Determine the (x, y) coordinate at the center of the cell enclosing the given text.  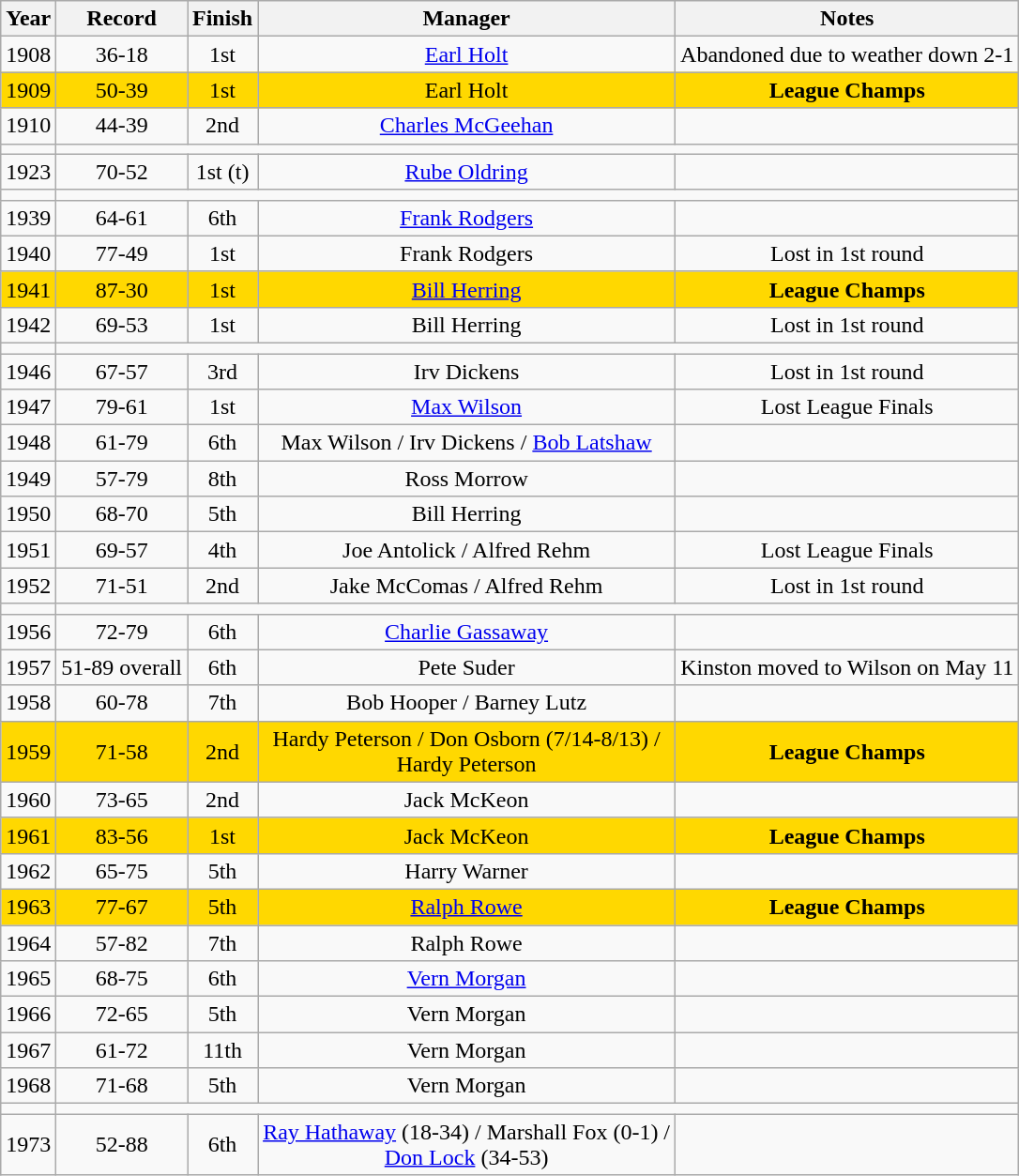
71-58 (122, 751)
Charlie Gassaway (467, 632)
3rd (223, 371)
Record (122, 19)
Charles McGeehan (467, 126)
69-57 (122, 550)
1962 (28, 871)
8th (223, 479)
1956 (28, 632)
11th (223, 1050)
50-39 (122, 90)
Hardy Peterson / Don Osborn (7/14-8/13) / Hardy Peterson (467, 751)
68-75 (122, 979)
1947 (28, 407)
Finish (223, 19)
1952 (28, 586)
57-79 (122, 479)
1923 (28, 172)
Max Wilson / Irv Dickens / Bob Latshaw (467, 443)
1948 (28, 443)
1942 (28, 325)
73-65 (122, 800)
68-70 (122, 514)
72-79 (122, 632)
4th (223, 550)
1940 (28, 253)
61-79 (122, 443)
1st (t) (223, 172)
87-30 (122, 289)
1939 (28, 218)
1910 (28, 126)
1950 (28, 514)
1957 (28, 667)
1959 (28, 751)
36-18 (122, 54)
1946 (28, 371)
Jake McComas / Alfred Rehm (467, 586)
1941 (28, 289)
51-89 overall (122, 667)
69-53 (122, 325)
72-65 (122, 1015)
77-49 (122, 253)
61-72 (122, 1050)
Max Wilson (467, 407)
52-88 (122, 1145)
1909 (28, 90)
Notes (847, 19)
Abandoned due to weather down 2-1 (847, 54)
1949 (28, 479)
Rube Oldring (467, 172)
Ray Hathaway (18-34) / Marshall Fox (0-1) / Don Lock (34-53) (467, 1145)
1951 (28, 550)
57-82 (122, 943)
65-75 (122, 871)
1965 (28, 979)
44-39 (122, 126)
1964 (28, 943)
Manager (467, 19)
71-51 (122, 586)
1966 (28, 1015)
1958 (28, 703)
Bob Hooper / Barney Lutz (467, 703)
Year (28, 19)
1961 (28, 835)
1967 (28, 1050)
67-57 (122, 371)
64-61 (122, 218)
Harry Warner (467, 871)
70-52 (122, 172)
1908 (28, 54)
Irv Dickens (467, 371)
Kinston moved to Wilson on May 11 (847, 667)
1960 (28, 800)
83-56 (122, 835)
Ross Morrow (467, 479)
1968 (28, 1086)
79-61 (122, 407)
60-78 (122, 703)
Pete Suder (467, 667)
71-68 (122, 1086)
1973 (28, 1145)
Joe Antolick / Alfred Rehm (467, 550)
1963 (28, 907)
77-67 (122, 907)
